Detect which cell encompasses the target text, then output its (x, y) center coordinate. 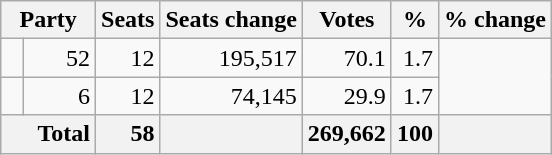
Party (48, 20)
100 (414, 134)
74,145 (231, 96)
58 (128, 134)
% (414, 20)
29.9 (346, 96)
6 (59, 96)
Total (48, 134)
70.1 (346, 58)
Votes (346, 20)
% change (494, 20)
52 (59, 58)
269,662 (346, 134)
Seats (128, 20)
195,517 (231, 58)
Seats change (231, 20)
